Extract the (X, Y) coordinate from the center of the cell holding the provided text.  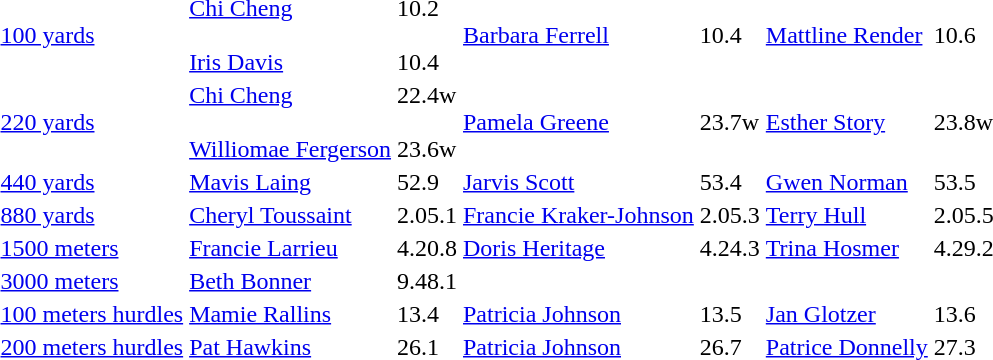
Francie Larrieu (290, 248)
Cheryl Toussaint (290, 215)
4.20.8 (428, 248)
Mamie Rallins (290, 314)
22.4w23.6w (428, 122)
Doris Heritage (579, 248)
2.05.1 (428, 215)
13.5 (730, 314)
Mavis Laing (290, 182)
Terry Hull (846, 215)
4.24.3 (730, 248)
Jarvis Scott (579, 182)
Pamela Greene (579, 122)
Gwen Norman (846, 182)
Chi ChengWilliomae Fergerson (290, 122)
Beth Bonner (290, 281)
23.7w (730, 122)
52.9 (428, 182)
53.4 (730, 182)
2.05.3 (730, 215)
Francie Kraker-Johnson (579, 215)
Trina Hosmer (846, 248)
9.48.1 (428, 281)
Jan Glotzer (846, 314)
Esther Story (846, 122)
Patricia Johnson (579, 314)
13.4 (428, 314)
